Extract the (x, y) coordinate from the center of the cell holding the provided text.  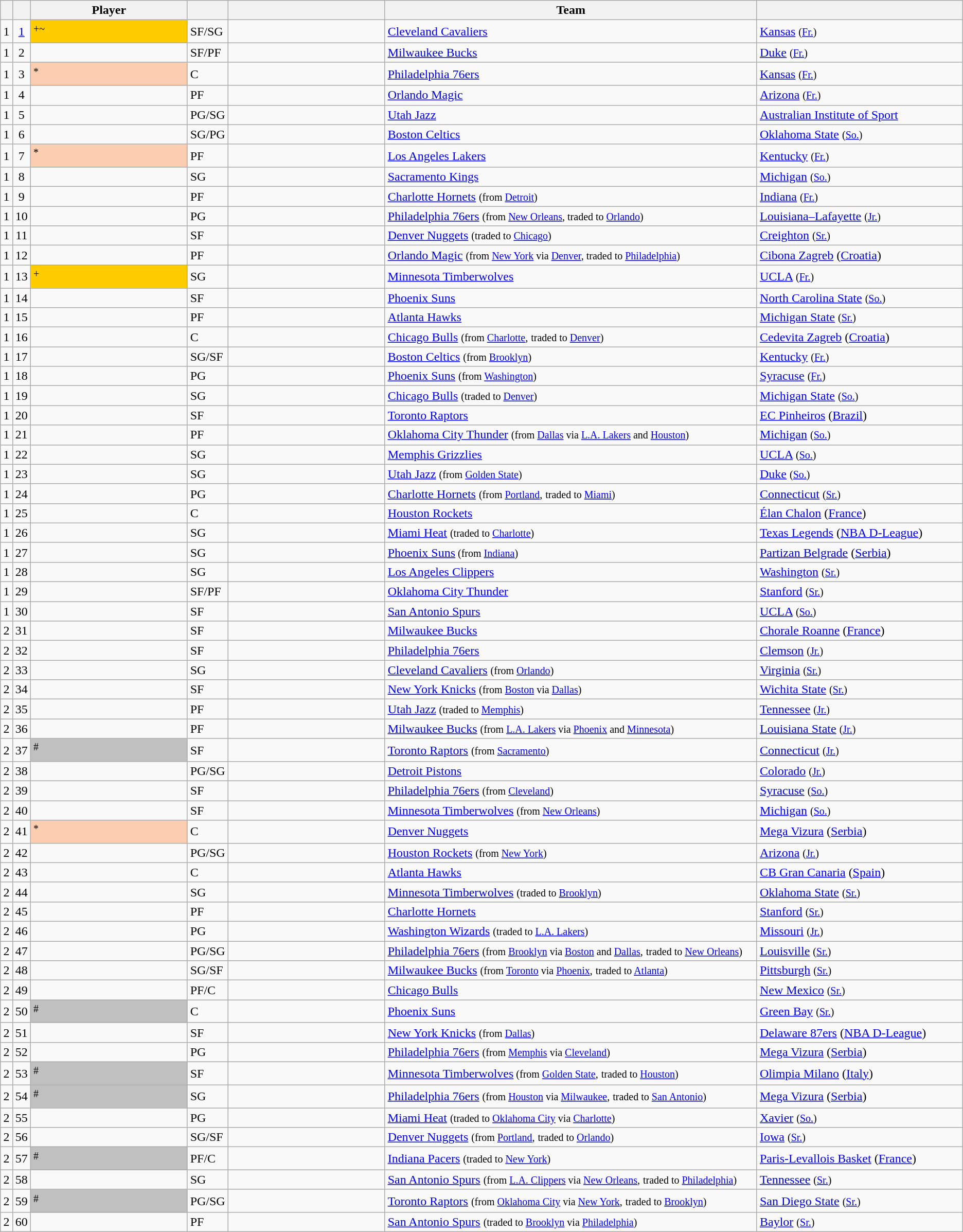
Connecticut (Sr.) (860, 494)
Minnesota Timberwolves (from Golden State, traded to Houston) (571, 1073)
22 (22, 454)
14 (22, 298)
Minnesota Timberwolves (571, 277)
Charlotte Hornets (from Detroit) (571, 197)
Minnesota Timberwolves (traded to Brooklyn) (571, 892)
Utah Jazz (571, 115)
Cedevita Zagreb (Croatia) (860, 337)
24 (22, 494)
Phoenix Suns (from Washington) (571, 376)
San Antonio Spurs (traded to Brooklyn via Philadelphia) (571, 1222)
54 (22, 1096)
7 (22, 155)
Orlando Magic (571, 95)
Memphis Grizzlies (571, 454)
Detroit Pistons (571, 771)
Toronto Raptors (571, 415)
Philadelphia 76ers (from Cleveland) (571, 791)
UCLA (Fr.) (860, 277)
13 (22, 277)
49 (22, 990)
Partizan Belgrade (Serbia) (860, 552)
4 (22, 95)
Boston Celtics (571, 134)
37 (22, 750)
CB Gran Canaria (Spain) (860, 872)
Michigan State (So.) (860, 396)
Wichita State (Sr.) (860, 690)
Chicago Bulls (571, 990)
SF/SG (208, 32)
32 (22, 650)
Baylor (Sr.) (860, 1222)
28 (22, 572)
Player (109, 10)
43 (22, 872)
Charlotte Hornets (571, 912)
58 (22, 1180)
Sacramento Kings (571, 177)
Phoenix Suns (from Indiana) (571, 552)
San Antonio Spurs (571, 611)
Duke (Fr.) (860, 52)
New York Knicks (from Boston via Dallas) (571, 690)
Toronto Raptors (from Sacramento) (571, 750)
60 (22, 1222)
40 (22, 811)
Philadelphia 76ers (from Memphis via Cleveland) (571, 1052)
Connecticut (Jr.) (860, 750)
Pittsburgh (Sr.) (860, 971)
San Antonio Spurs (from L.A. Clippers via New Orleans, traded to Philadelphia) (571, 1180)
Syracuse (Fr.) (860, 376)
Chicago Bulls (from Charlotte, traded to Denver) (571, 337)
59 (22, 1201)
23 (22, 474)
Arizona (Fr.) (860, 95)
34 (22, 690)
47 (22, 951)
6 (22, 134)
38 (22, 771)
Philadelphia 76ers (from New Orleans, traded to Orlando) (571, 216)
Oklahoma City Thunder (571, 592)
Los Angeles Clippers (571, 572)
Washington Wizards (traded to L.A. Lakers) (571, 931)
25 (22, 513)
Miami Heat (traded to Charlotte) (571, 533)
Miami Heat (traded to Oklahoma City via Charlotte) (571, 1118)
51 (22, 1032)
Washington (Sr.) (860, 572)
Team (571, 10)
57 (22, 1159)
Texas Legends (NBA D-League) (860, 533)
Green Bay (Sr.) (860, 1012)
Denver Nuggets (from Portland, traded to Orlando) (571, 1137)
44 (22, 892)
Creighton (Sr.) (860, 236)
Cleveland Cavaliers (from Orlando) (571, 670)
Élan Chalon (France) (860, 513)
EC Pinheiros (Brazil) (860, 415)
Oklahoma City Thunder (from Dallas via L.A. Lakers and Houston) (571, 435)
10 (22, 216)
Paris-Levallois Basket (France) (860, 1159)
Louisville (Sr.) (860, 951)
Utah Jazz (from Golden State) (571, 474)
35 (22, 709)
Chorale Roanne (France) (860, 631)
Philadelphia 76ers (from Houston via Milwaukee, traded to San Antonio) (571, 1096)
17 (22, 357)
Cleveland Cavaliers (571, 32)
45 (22, 912)
46 (22, 931)
Chicago Bulls (traded to Denver) (571, 396)
Los Angeles Lakers (571, 155)
18 (22, 376)
41 (22, 832)
11 (22, 236)
31 (22, 631)
New Mexico (Sr.) (860, 990)
Philadelphia 76ers (from Brooklyn via Boston and Dallas, traded to New Orleans) (571, 951)
+~ (109, 32)
Houston Rockets (571, 513)
Houston Rockets (from New York) (571, 853)
Minnesota Timberwolves (from New Orleans) (571, 811)
3 (22, 74)
Louisiana–Lafayette (Jr.) (860, 216)
Toronto Raptors (from Oklahoma City via New York, traded to Brooklyn) (571, 1201)
Louisiana State (Jr.) (860, 729)
Syracuse (So.) (860, 791)
Orlando Magic (from New York via Denver, traded to Philadelphia) (571, 255)
Tennessee (Jr.) (860, 709)
Indiana Pacers (traded to New York) (571, 1159)
56 (22, 1137)
19 (22, 396)
Xavier (So.) (860, 1118)
8 (22, 177)
12 (22, 255)
Duke (So.) (860, 474)
SG/PG (208, 134)
Delaware 87ers (NBA D-League) (860, 1032)
Olimpia Milano (Italy) (860, 1073)
Cibona Zagreb (Croatia) (860, 255)
30 (22, 611)
Tennessee (Sr.) (860, 1180)
+ (109, 277)
16 (22, 337)
Charlotte Hornets (from Portland, traded to Miami) (571, 494)
36 (22, 729)
Denver Nuggets (traded to Chicago) (571, 236)
55 (22, 1118)
53 (22, 1073)
27 (22, 552)
42 (22, 853)
Indiana (Fr.) (860, 197)
29 (22, 592)
Arizona (Jr.) (860, 853)
Denver Nuggets (571, 832)
26 (22, 533)
Utah Jazz (traded to Memphis) (571, 709)
Iowa (Sr.) (860, 1137)
9 (22, 197)
Clemson (Jr.) (860, 650)
Michigan State (Sr.) (860, 318)
Milwaukee Bucks (from L.A. Lakers via Phoenix and Minnesota) (571, 729)
Virginia (Sr.) (860, 670)
Boston Celtics (from Brooklyn) (571, 357)
Milwaukee Bucks (from Toronto via Phoenix, traded to Atlanta) (571, 971)
Colorado (Jr.) (860, 771)
Oklahoma State (Sr.) (860, 892)
52 (22, 1052)
48 (22, 971)
North Carolina State (So.) (860, 298)
Oklahoma State (So.) (860, 134)
50 (22, 1012)
Australian Institute of Sport (860, 115)
New York Knicks (from Dallas) (571, 1032)
Missouri (Jr.) (860, 931)
5 (22, 115)
21 (22, 435)
15 (22, 318)
San Diego State (Sr.) (860, 1201)
33 (22, 670)
39 (22, 791)
20 (22, 415)
